Return [x, y] of the center of cell containing provided text 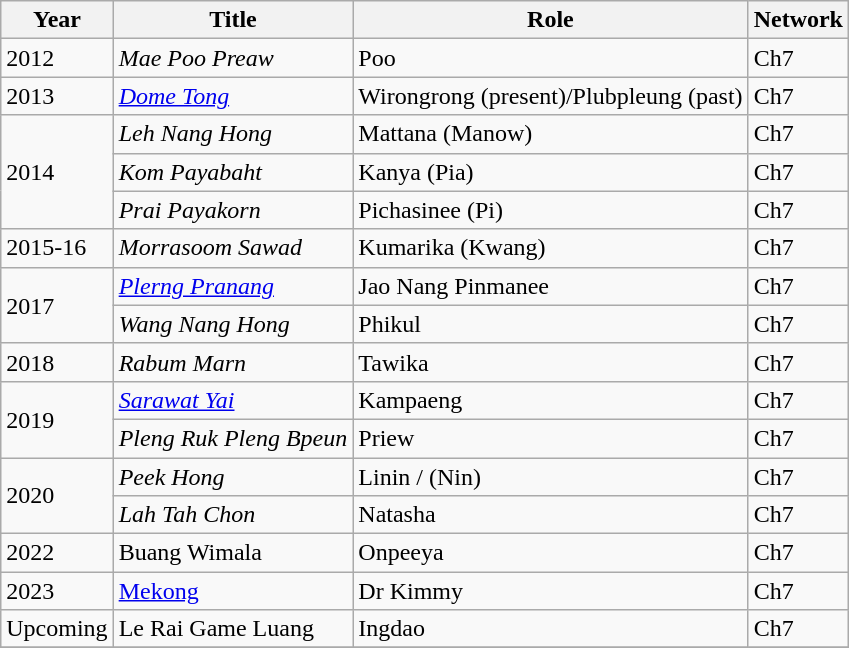
2022 [57, 553]
2014 [57, 172]
Plerng Pranang [233, 286]
Dome Tong [233, 96]
Wirongrong (present)/Plubpleung (past) [550, 96]
Year [57, 20]
2013 [57, 96]
Jao Nang Pinmanee [550, 286]
Mae Poo Preaw [233, 58]
Natasha [550, 515]
Dr Kimmy [550, 591]
Buang Wimala [233, 553]
Kom Payabaht [233, 172]
Le Rai Game Luang [233, 629]
Wang Nang Hong [233, 324]
Phikul [550, 324]
2015-16 [57, 248]
Title [233, 20]
Pleng Ruk Pleng Bpeun [233, 438]
Leh Nang Hong [233, 134]
Rabum Marn [233, 362]
Network [798, 20]
Prai Payakorn [233, 210]
Ingdao [550, 629]
Linin / (Nin) [550, 477]
Mattana (Manow) [550, 134]
Mekong [233, 591]
2020 [57, 496]
Poo [550, 58]
Morrasoom Sawad [233, 248]
Lah Tah Chon [233, 515]
Upcoming [57, 629]
Kanya (Pia) [550, 172]
2017 [57, 305]
Tawika [550, 362]
Sarawat Yai [233, 400]
Kumarika (Kwang) [550, 248]
2012 [57, 58]
2019 [57, 419]
2018 [57, 362]
Priew [550, 438]
Onpeeya [550, 553]
Peek Hong [233, 477]
Role [550, 20]
Pichasinee (Pi) [550, 210]
2023 [57, 591]
Kampaeng [550, 400]
